Scan for the cell matching the given text and deliver its [X, Y] coordinate at center. 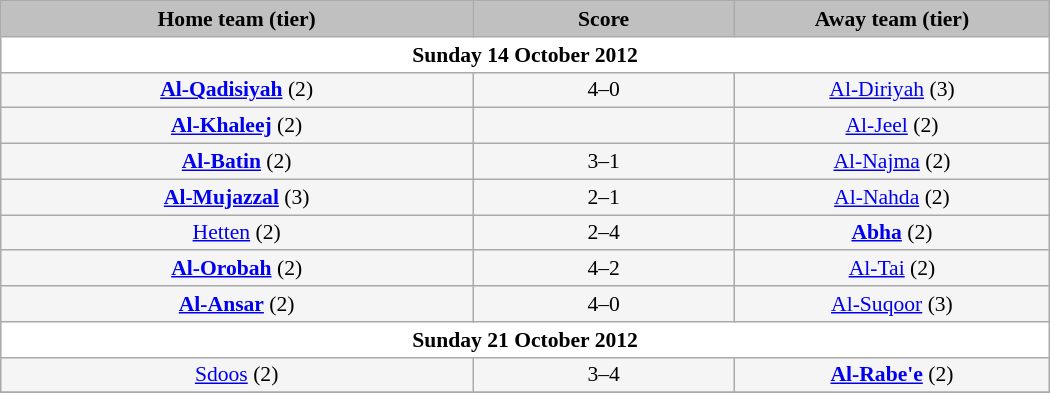
Hetten (2) [237, 233]
Al-Qadisiyah (2) [237, 90]
Sdoos (2) [237, 375]
Al-Khaleej (2) [237, 126]
2–1 [604, 197]
Al-Batin (2) [237, 162]
Al-Diriyah (3) [892, 90]
Al-Ansar (2) [237, 304]
Al-Jeel (2) [892, 126]
Al-Orobah (2) [237, 269]
Al-Tai (2) [892, 269]
Al-Mujazzal (3) [237, 197]
Abha (2) [892, 233]
Al-Najma (2) [892, 162]
Score [604, 19]
3–1 [604, 162]
Sunday 21 October 2012 [525, 340]
Al-Suqoor (3) [892, 304]
Al-Nahda (2) [892, 197]
2–4 [604, 233]
3–4 [604, 375]
Sunday 14 October 2012 [525, 55]
Away team (tier) [892, 19]
Home team (tier) [237, 19]
4–2 [604, 269]
Al-Rabe'e (2) [892, 375]
